Identify which cell holds the provided text, then report its (x, y) central coordinate. 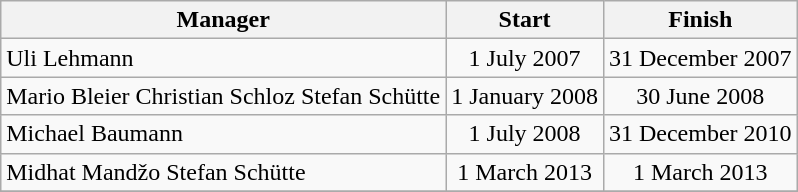
1 July 2008 (525, 134)
1 July 2007 (525, 58)
30 June 2008 (700, 96)
Finish (700, 20)
31 December 2007 (700, 58)
31 December 2010 (700, 134)
Midhat Mandžo Stefan Schütte (224, 172)
Manager (224, 20)
Michael Baumann (224, 134)
Uli Lehmann (224, 58)
Start (525, 20)
Mario Bleier Christian Schloz Stefan Schütte (224, 96)
1 January 2008 (525, 96)
